Extract the (X, Y) coordinate from the center of the cell holding the provided text.  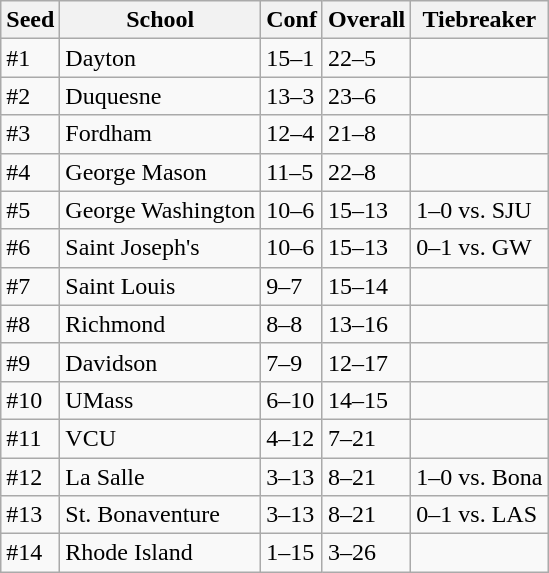
#2 (30, 96)
#9 (30, 362)
Fordham (160, 134)
School (160, 20)
12–4 (292, 134)
3–26 (366, 553)
13–16 (366, 324)
#7 (30, 286)
George Washington (160, 210)
#8 (30, 324)
1–0 vs. Bona (480, 477)
21–8 (366, 134)
#12 (30, 477)
23–6 (366, 96)
#4 (30, 172)
#3 (30, 134)
1–0 vs. SJU (480, 210)
6–10 (292, 400)
15–14 (366, 286)
9–7 (292, 286)
7–9 (292, 362)
#11 (30, 438)
#1 (30, 58)
#13 (30, 515)
#6 (30, 248)
Overall (366, 20)
Richmond (160, 324)
0–1 vs. LAS (480, 515)
Dayton (160, 58)
Saint Joseph's (160, 248)
0–1 vs. GW (480, 248)
8–8 (292, 324)
La Salle (160, 477)
Duquesne (160, 96)
13–3 (292, 96)
22–5 (366, 58)
#5 (30, 210)
George Mason (160, 172)
12–17 (366, 362)
#10 (30, 400)
15–1 (292, 58)
1–15 (292, 553)
Seed (30, 20)
Davidson (160, 362)
7–21 (366, 438)
Tiebreaker (480, 20)
14–15 (366, 400)
22–8 (366, 172)
Rhode Island (160, 553)
11–5 (292, 172)
Conf (292, 20)
#14 (30, 553)
St. Bonaventure (160, 515)
UMass (160, 400)
VCU (160, 438)
Saint Louis (160, 286)
4–12 (292, 438)
